Return [X, Y] of the center of cell containing provided text 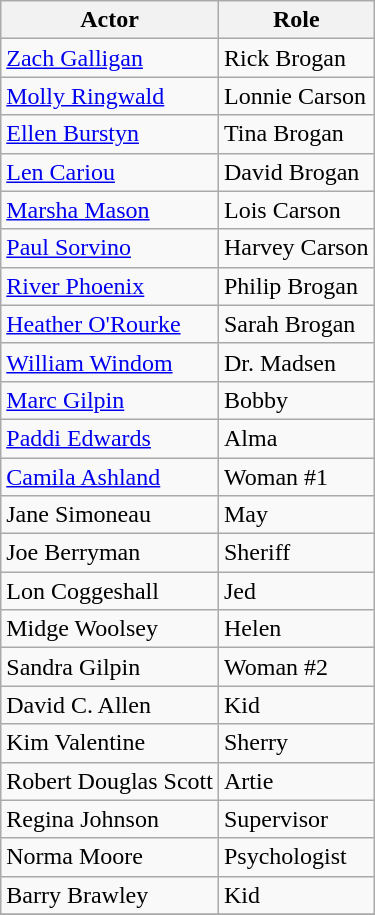
Molly Ringwald [110, 96]
David Brogan [296, 172]
Lonnie Carson [296, 96]
Heather O'Rourke [110, 324]
Role [296, 20]
Midge Woolsey [110, 629]
Lois Carson [296, 210]
Zach Galligan [110, 58]
Len Cariou [110, 172]
Philip Brogan [296, 286]
Regina Johnson [110, 819]
Paddi Edwards [110, 438]
Barry Brawley [110, 895]
Jane Simoneau [110, 515]
Tina Brogan [296, 134]
Joe Berryman [110, 553]
Artie [296, 781]
Sheriff [296, 553]
Harvey Carson [296, 248]
Woman #2 [296, 667]
Ellen Burstyn [110, 134]
River Phoenix [110, 286]
Sherry [296, 743]
Dr. Madsen [296, 362]
Psychologist [296, 857]
Marc Gilpin [110, 400]
Robert Douglas Scott [110, 781]
Kim Valentine [110, 743]
Helen [296, 629]
Jed [296, 591]
David C. Allen [110, 705]
Alma [296, 438]
May [296, 515]
Camila Ashland [110, 477]
Lon Coggeshall [110, 591]
Sandra Gilpin [110, 667]
Supervisor [296, 819]
Rick Brogan [296, 58]
Actor [110, 20]
Paul Sorvino [110, 248]
Bobby [296, 400]
Woman #1 [296, 477]
Marsha Mason [110, 210]
Sarah Brogan [296, 324]
William Windom [110, 362]
Norma Moore [110, 857]
